Determine the [X, Y] coordinate at the center of the cell enclosing the given text.  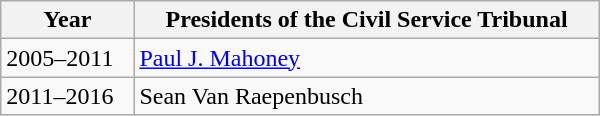
Paul J. Mahoney [366, 58]
2011–2016 [68, 96]
Presidents of the Civil Service Tribunal [366, 20]
2005–2011 [68, 58]
Year [68, 20]
Sean Van Raepenbusch [366, 96]
